Detect which cell encompasses the target text, then output its (x, y) center coordinate. 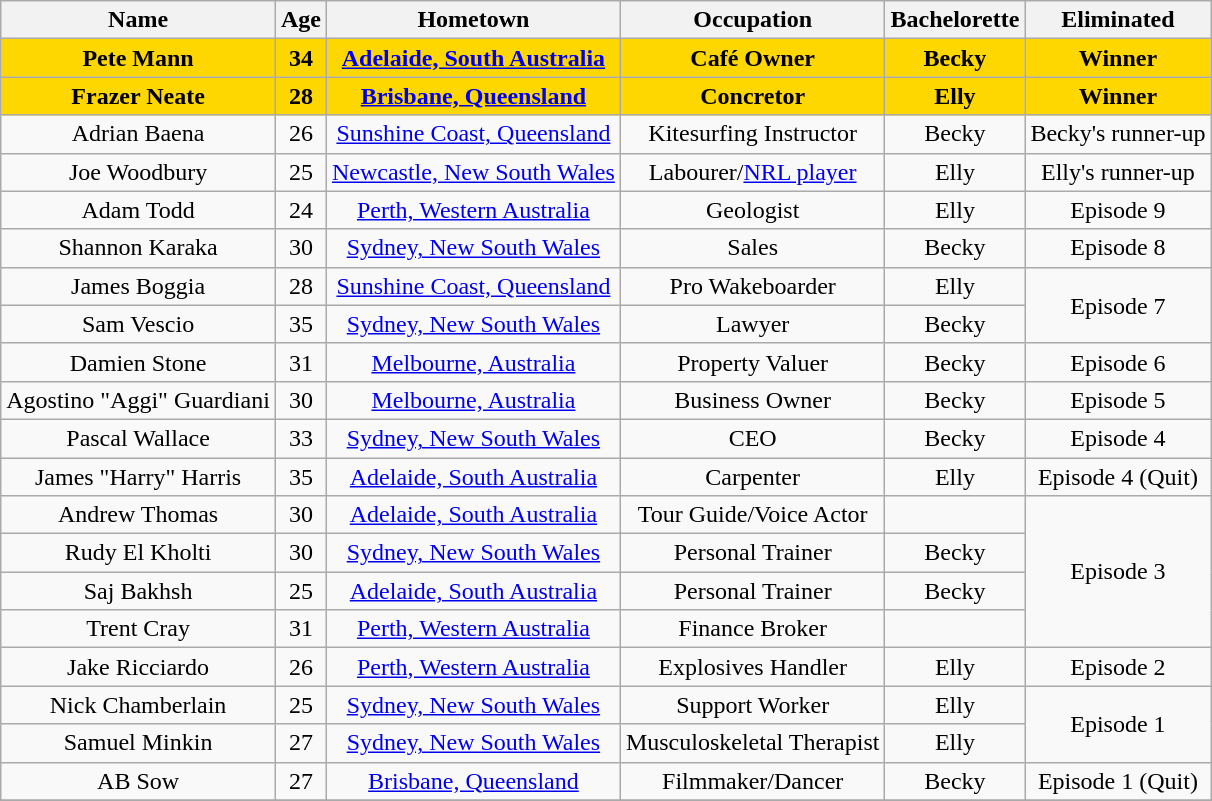
Becky's runner-up (1118, 134)
Episode 1 (Quit) (1118, 781)
Pete Mann (138, 58)
Pascal Wallace (138, 438)
Joe Woodbury (138, 172)
Business Owner (752, 400)
Episode 2 (1118, 667)
Andrew Thomas (138, 515)
Filmmaker/Dancer (752, 781)
33 (300, 438)
Elly's runner-up (1118, 172)
Name (138, 20)
Episode 7 (1118, 305)
Saj Bakhsh (138, 591)
James Boggia (138, 286)
Sales (752, 248)
Kitesurfing Instructor (752, 134)
Age (300, 20)
Frazer Neate (138, 96)
Carpenter (752, 477)
Explosives Handler (752, 667)
Jake Ricciardo (138, 667)
Trent Cray (138, 629)
Occupation (752, 20)
Support Worker (752, 705)
Musculoskeletal Therapist (752, 743)
Hometown (473, 20)
Episode 8 (1118, 248)
Geologist (752, 210)
Café Owner (752, 58)
Episode 6 (1118, 362)
Episode 4 (Quit) (1118, 477)
Eliminated (1118, 20)
Episode 1 (1118, 724)
Adam Todd (138, 210)
Shannon Karaka (138, 248)
Newcastle, New South Wales (473, 172)
Nick Chamberlain (138, 705)
Finance Broker (752, 629)
Lawyer (752, 324)
CEO (752, 438)
Bachelorette (955, 20)
Tour Guide/Voice Actor (752, 515)
Episode 9 (1118, 210)
Sam Vescio (138, 324)
Rudy El Kholti (138, 553)
Labourer/NRL player (752, 172)
James "Harry" Harris (138, 477)
Adrian Baena (138, 134)
34 (300, 58)
Pro Wakeboarder (752, 286)
Property Valuer (752, 362)
AB Sow (138, 781)
Samuel Minkin (138, 743)
Damien Stone (138, 362)
Concretor (752, 96)
24 (300, 210)
Episode 5 (1118, 400)
Episode 4 (1118, 438)
Episode 3 (1118, 572)
Agostino "Aggi" Guardiani (138, 400)
